Find where the given text appears and provide that cell's center as [X, Y] coordinate. 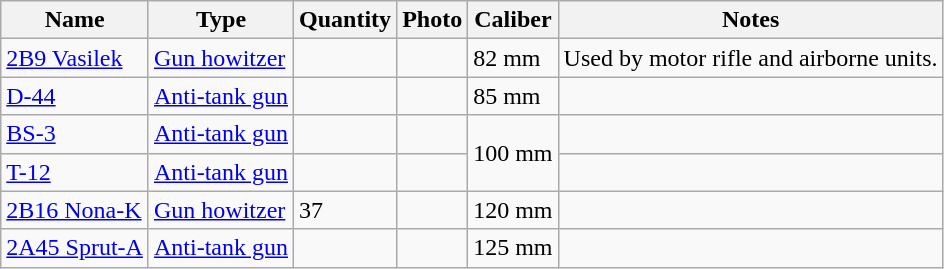
D-44 [75, 96]
Type [220, 20]
85 mm [513, 96]
2B16 Nona-K [75, 210]
Name [75, 20]
2B9 Vasilek [75, 58]
100 mm [513, 153]
Used by motor rifle and airborne units. [750, 58]
Photo [432, 20]
82 mm [513, 58]
BS-3 [75, 134]
37 [346, 210]
120 mm [513, 210]
2A45 Sprut-A [75, 248]
T-12 [75, 172]
Notes [750, 20]
125 mm [513, 248]
Caliber [513, 20]
Quantity [346, 20]
